Pinpoint the cell where the given text exists, returning its [x, y] midpoint coordinate. 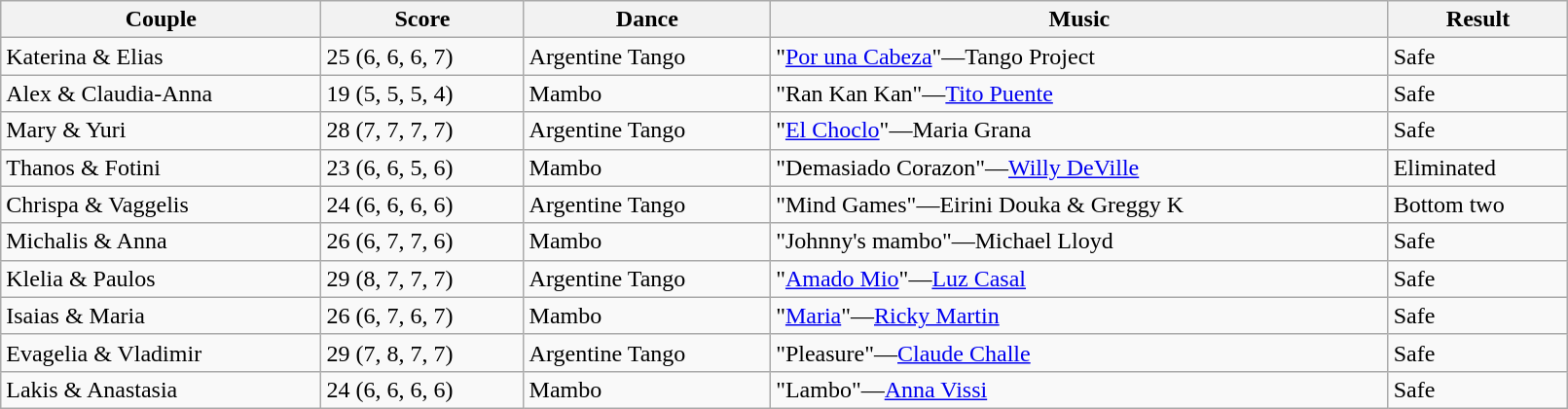
"Johnny's mambo"—Michael Lloyd [1080, 242]
Thanos & Fotini [162, 167]
Couple [162, 19]
Evagelia & Vladimir [162, 353]
Lakis & Anastasia [162, 390]
Bottom two [1477, 204]
29 (8, 7, 7, 7) [422, 279]
26 (6, 7, 7, 6) [422, 242]
Eliminated [1477, 167]
"Pleasure"—Claude Challe [1080, 353]
"Ran Kan Kan"—Tito Puente [1080, 93]
Klelia & Paulos [162, 279]
Katerina & Elias [162, 56]
26 (6, 7, 6, 7) [422, 316]
Isaias & Maria [162, 316]
19 (5, 5, 5, 4) [422, 93]
28 (7, 7, 7, 7) [422, 130]
"Maria"—Ricky Martin [1080, 316]
"Lambo"—Anna Vissi [1080, 390]
"Mind Games"—Eirini Douka & Greggy K [1080, 204]
"El Choclo"—Maria Grana [1080, 130]
"Amado Mio"—Luz Casal [1080, 279]
Alex & Claudia-Anna [162, 93]
"Por una Cabeza"—Tango Project [1080, 56]
25 (6, 6, 6, 7) [422, 56]
Michalis & Anna [162, 242]
Result [1477, 19]
Score [422, 19]
29 (7, 8, 7, 7) [422, 353]
Mary & Yuri [162, 130]
Music [1080, 19]
23 (6, 6, 5, 6) [422, 167]
Dance [647, 19]
Chrispa & Vaggelis [162, 204]
"Demasiado Corazon"—Willy DeVille [1080, 167]
